Determine the [x, y] coordinate at the center of the cell enclosing the given text.  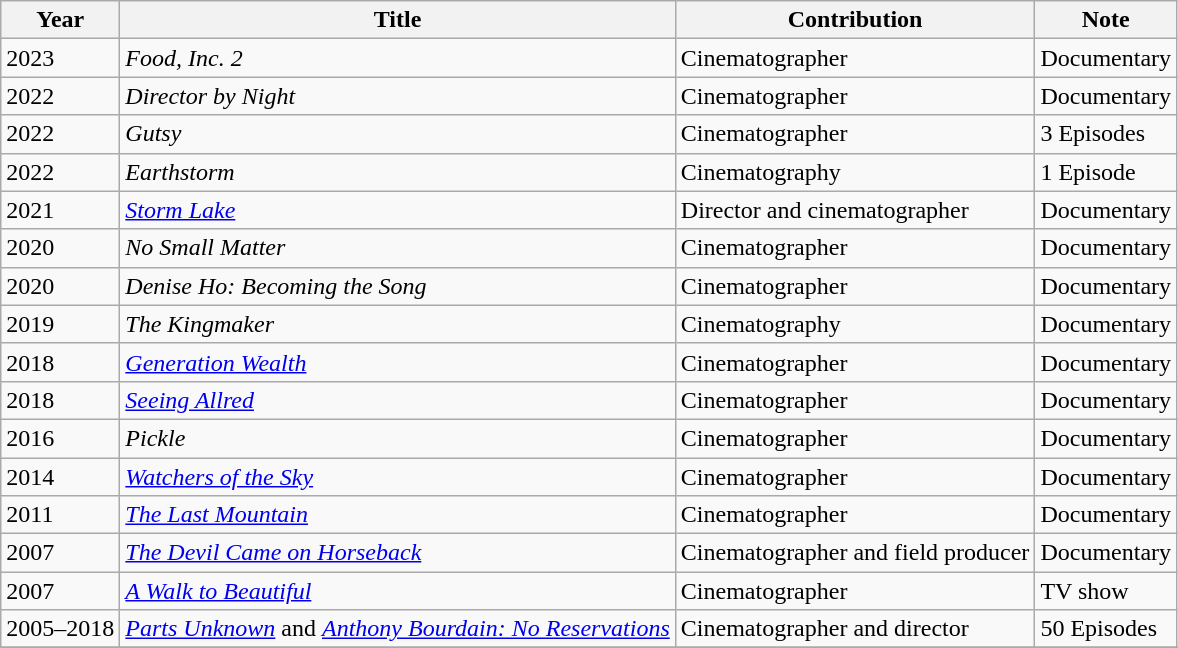
Title [398, 20]
2011 [60, 515]
The Last Mountain [398, 515]
Generation Wealth [398, 362]
Cinematographer and director [855, 629]
2019 [60, 324]
TV show [1106, 591]
No Small Matter [398, 248]
2023 [60, 58]
3 Episodes [1106, 134]
Director by Night [398, 96]
Earthstorm [398, 172]
Denise Ho: Becoming the Song [398, 286]
The Devil Came on Horseback [398, 553]
Note [1106, 20]
2014 [60, 477]
Parts Unknown and Anthony Bourdain: No Reservations [398, 629]
A Walk to Beautiful [398, 591]
Gutsy [398, 134]
Storm Lake [398, 210]
50 Episodes [1106, 629]
The Kingmaker [398, 324]
Contribution [855, 20]
Watchers of the Sky [398, 477]
Year [60, 20]
Director and cinematographer [855, 210]
Seeing Allred [398, 400]
2016 [60, 438]
Food, Inc. 2 [398, 58]
Cinematographer and field producer [855, 553]
1 Episode [1106, 172]
Pickle [398, 438]
2005–2018 [60, 629]
2021 [60, 210]
